Provide the (X, Y) coordinate of the cell's center where the given text is located.  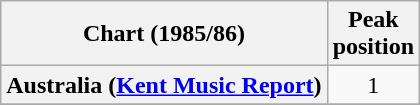
Chart (1985/86) (164, 34)
Peakposition (373, 34)
1 (373, 85)
Australia (Kent Music Report) (164, 85)
